For the text-containing cell, return its midpoint in [X, Y] coordinate format. 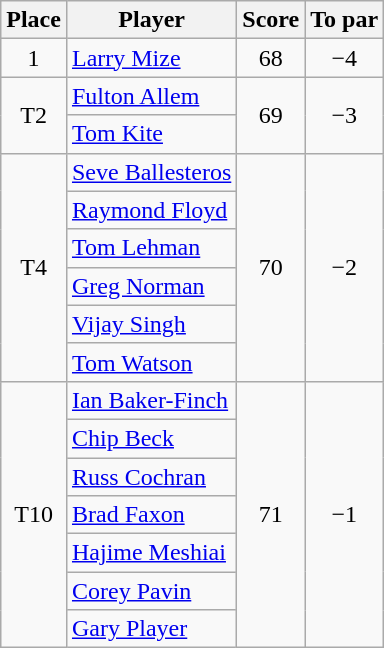
Larry Mize [151, 58]
−2 [344, 267]
71 [271, 514]
Hajime Meshiai [151, 553]
To par [344, 20]
Tom Lehman [151, 248]
Vijay Singh [151, 324]
Brad Faxon [151, 515]
T10 [34, 514]
Corey Pavin [151, 591]
69 [271, 115]
Tom Watson [151, 362]
T4 [34, 267]
Russ Cochran [151, 477]
Chip Beck [151, 438]
Place [34, 20]
Raymond Floyd [151, 210]
68 [271, 58]
−1 [344, 514]
Ian Baker-Finch [151, 400]
Fulton Allem [151, 96]
Player [151, 20]
Seve Ballesteros [151, 172]
Gary Player [151, 629]
1 [34, 58]
T2 [34, 115]
Score [271, 20]
−4 [344, 58]
70 [271, 267]
Greg Norman [151, 286]
−3 [344, 115]
Tom Kite [151, 134]
